For the text-containing cell, return its midpoint in (x, y) coordinate format. 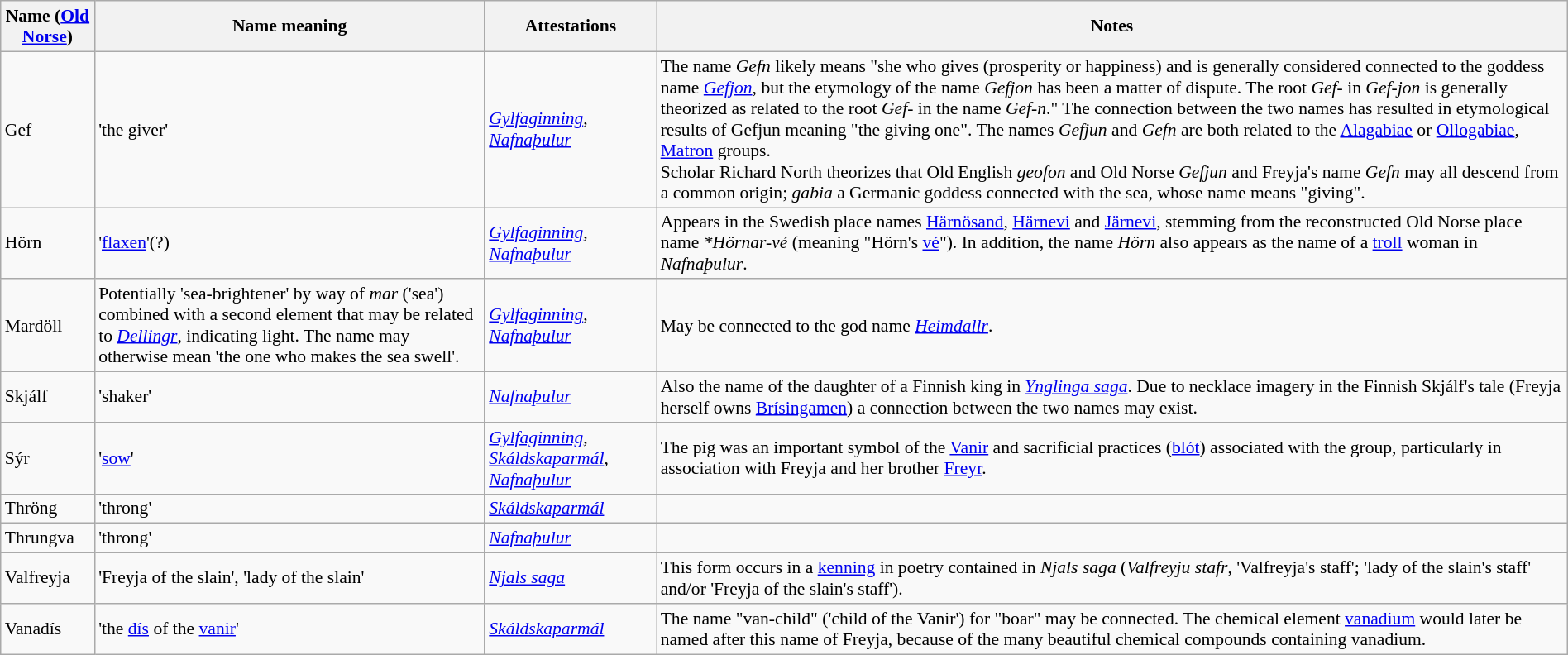
Skjálf (48, 397)
Thrungva (48, 538)
Vanadís (48, 629)
Mardöll (48, 326)
Njals saga (571, 579)
Gef (48, 129)
Thröng (48, 509)
Hörn (48, 243)
'the giver' (289, 129)
Name (Old Norse) (48, 26)
Notes (1112, 26)
May be connected to the god name Heimdallr. (1112, 326)
Attestations (571, 26)
Valfreyja (48, 579)
Sýr (48, 458)
Gylfaginning, Skáldskaparmál, Nafnaþulur (571, 458)
'flaxen'(?) (289, 243)
Name meaning (289, 26)
'shaker' (289, 397)
'the dís of the vanir' (289, 629)
'Freyja of the slain', 'lady of the slain' (289, 579)
'sow' (289, 458)
